Return [X, Y] of the center of cell containing provided text 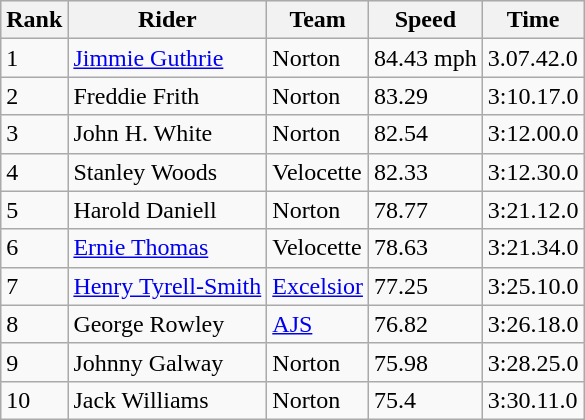
3:10.17.0 [533, 96]
76.82 [425, 324]
2 [34, 96]
82.33 [425, 172]
Freddie Frith [168, 96]
John H. White [168, 134]
77.25 [425, 286]
3 [34, 134]
Rider [168, 20]
Henry Tyrell-Smith [168, 286]
3.07.42.0 [533, 58]
3:12.00.0 [533, 134]
Stanley Woods [168, 172]
8 [34, 324]
84.43 mph [425, 58]
5 [34, 210]
Team [318, 20]
3:26.18.0 [533, 324]
3:25.10.0 [533, 286]
83.29 [425, 96]
4 [34, 172]
Rank [34, 20]
Time [533, 20]
82.54 [425, 134]
Jack Williams [168, 400]
3:21.12.0 [533, 210]
Johnny Galway [168, 362]
10 [34, 400]
Jimmie Guthrie [168, 58]
3:30.11.0 [533, 400]
78.63 [425, 248]
George Rowley [168, 324]
Speed [425, 20]
Ernie Thomas [168, 248]
3:28.25.0 [533, 362]
6 [34, 248]
75.98 [425, 362]
9 [34, 362]
AJS [318, 324]
3:21.34.0 [533, 248]
Harold Daniell [168, 210]
3:12.30.0 [533, 172]
7 [34, 286]
75.4 [425, 400]
1 [34, 58]
78.77 [425, 210]
Excelsior [318, 286]
